Capture the cell that displays the provided text and extract its [x, y] central coordinate. 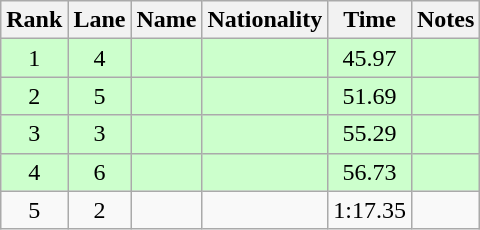
Rank [34, 20]
56.73 [370, 172]
1:17.35 [370, 210]
Notes [445, 20]
Time [370, 20]
Nationality [265, 20]
6 [100, 172]
45.97 [370, 58]
1 [34, 58]
51.69 [370, 96]
Name [166, 20]
55.29 [370, 134]
Lane [100, 20]
